Return the (x, y) coordinate for the center point of the cell that contains the specified text.  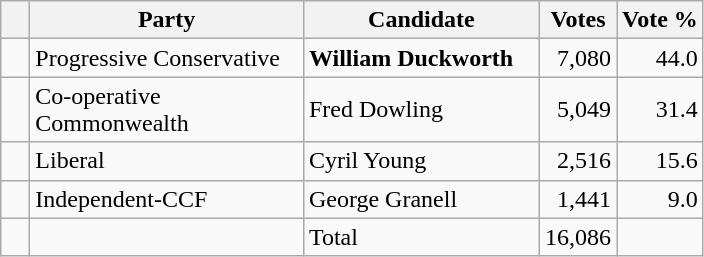
1,441 (578, 199)
5,049 (578, 110)
15.6 (660, 161)
Progressive Conservative (167, 58)
George Granell (421, 199)
Total (421, 237)
9.0 (660, 199)
Vote % (660, 20)
Cyril Young (421, 161)
William Duckworth (421, 58)
44.0 (660, 58)
7,080 (578, 58)
Independent-CCF (167, 199)
Fred Dowling (421, 110)
2,516 (578, 161)
Votes (578, 20)
31.4 (660, 110)
Co-operative Commonwealth (167, 110)
Candidate (421, 20)
16,086 (578, 237)
Liberal (167, 161)
Party (167, 20)
